Return the [X, Y] coordinate for the center point of the cell that contains the specified text.  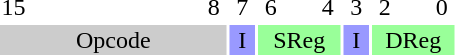
SReg [299, 40]
Opcode [113, 40]
DReg [413, 40]
